Search for the cell housing the specified text and yield its [x, y] center coordinate. 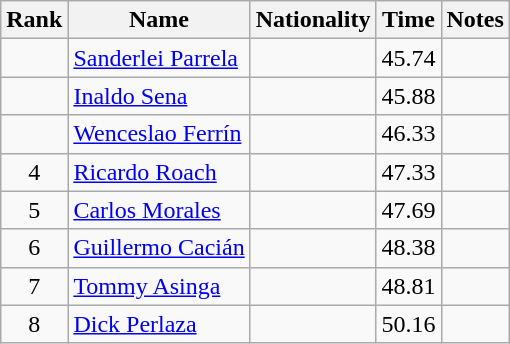
47.69 [408, 210]
Carlos Morales [159, 210]
8 [34, 324]
Name [159, 20]
7 [34, 286]
Dick Perlaza [159, 324]
47.33 [408, 172]
Notes [475, 20]
Rank [34, 20]
Tommy Asinga [159, 286]
Wenceslao Ferrín [159, 134]
Time [408, 20]
5 [34, 210]
4 [34, 172]
Sanderlei Parrela [159, 58]
Guillermo Cacián [159, 248]
50.16 [408, 324]
48.38 [408, 248]
Inaldo Sena [159, 96]
46.33 [408, 134]
48.81 [408, 286]
Ricardo Roach [159, 172]
6 [34, 248]
Nationality [313, 20]
45.74 [408, 58]
45.88 [408, 96]
